Return the (x, y) coordinate for the center point of the cell that contains the specified text.  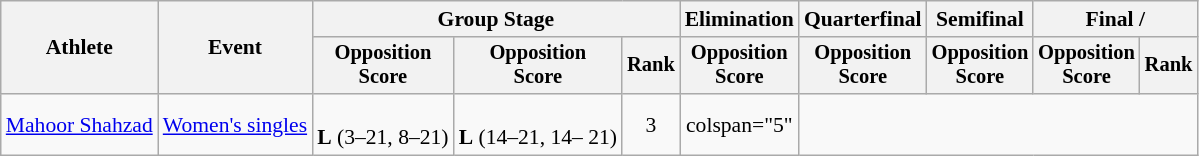
Group Stage (496, 19)
colspan="5" (740, 124)
Event (235, 48)
3 (651, 124)
Semifinal (980, 19)
Athlete (80, 48)
Quarterfinal (863, 19)
Mahoor Shahzad (80, 124)
L (3–21, 8–21) (382, 124)
Final / (1115, 19)
Women's singles (235, 124)
L (14–21, 14– 21) (538, 124)
Elimination (740, 19)
